Extract the [x, y] coordinate from the center of the cell holding the provided text.  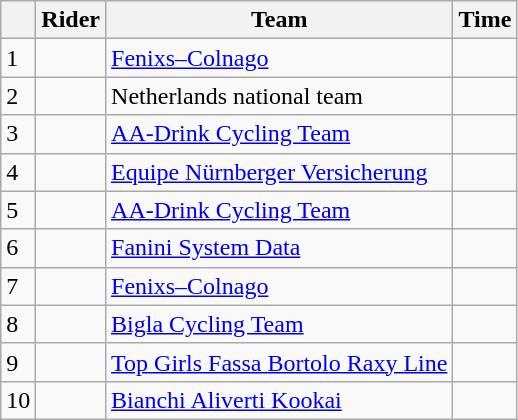
6 [18, 248]
7 [18, 286]
5 [18, 210]
10 [18, 400]
Team [280, 20]
8 [18, 324]
Equipe Nürnberger Versicherung [280, 172]
Fanini System Data [280, 248]
Bianchi Aliverti Kookai [280, 400]
Top Girls Fassa Bortolo Raxy Line [280, 362]
2 [18, 96]
9 [18, 362]
4 [18, 172]
Netherlands national team [280, 96]
1 [18, 58]
3 [18, 134]
Rider [71, 20]
Time [485, 20]
Bigla Cycling Team [280, 324]
